Provide the (x, y) coordinate of the cell's center where the given text is located.  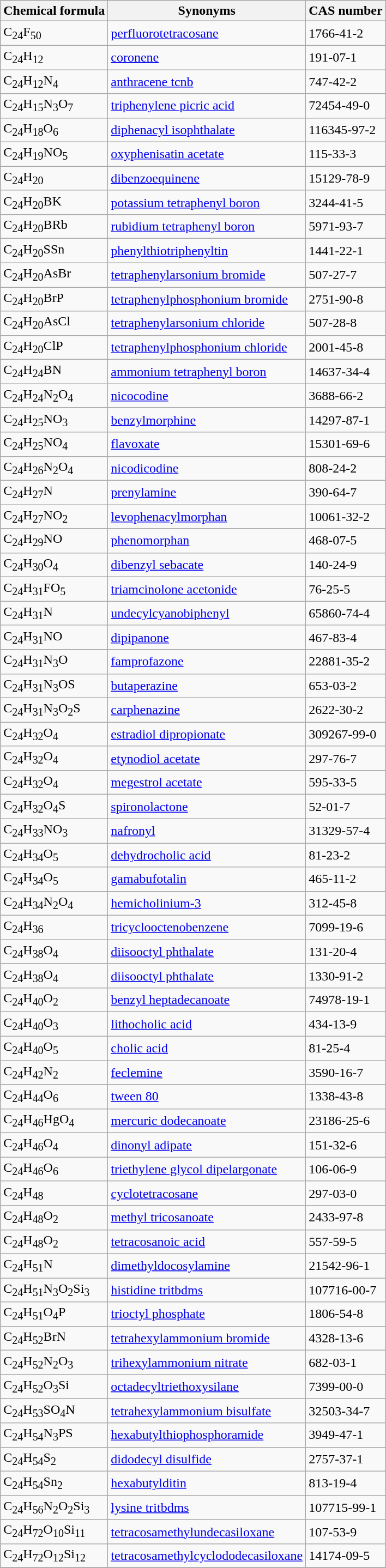
1441-22-1 (346, 251)
tetraphenylphosphonium bromide (207, 299)
C24H46O6 (55, 1169)
C24H52BrN (55, 1338)
116345-97-2 (346, 130)
rubidium tetraphenyl boron (207, 227)
23186-25-6 (346, 1121)
octadecyltriethoxysilane (207, 1387)
C24H25NO3 (55, 420)
507-28-8 (346, 323)
C24H40O3 (55, 1024)
2751-90-8 (346, 299)
trioctyl phosphate (207, 1314)
813-19-4 (346, 1483)
21542-96-1 (346, 1266)
C24H40O2 (55, 1000)
131-20-4 (346, 952)
C24H20BK (55, 202)
dibenzyl sebacate (207, 565)
C24H52O3Si (55, 1387)
tween 80 (207, 1097)
15301-69-6 (346, 444)
benzylmorphine (207, 420)
C24H72O12Si12 (55, 1555)
C24H53SO4N (55, 1410)
C24H54Sn2 (55, 1483)
famprofazone (207, 662)
C24H54N3PS (55, 1435)
14297-87-1 (346, 420)
tetraphenylarsonium chloride (207, 323)
3688-66-2 (346, 396)
4328-13-6 (346, 1338)
C24H24N2O4 (55, 396)
309267-99-0 (346, 734)
115-33-3 (346, 154)
2001-45-8 (346, 347)
C24H15N3O7 (55, 106)
C24H72O10Si11 (55, 1531)
3949-47-1 (346, 1435)
C24H12 (55, 57)
C24H46HgO4 (55, 1121)
C24H51N (55, 1266)
tetracosamethylundecasiloxane (207, 1531)
C24H31NO (55, 637)
C24F50 (55, 33)
cholic acid (207, 1048)
oxyphenisatin acetate (207, 154)
cyclotetracosane (207, 1193)
65860-74-4 (346, 613)
72454-49-0 (346, 106)
C24H40O5 (55, 1048)
diphenacyl isophthalate (207, 130)
trihexylammonium nitrate (207, 1363)
C24H18O6 (55, 130)
557-59-5 (346, 1242)
potassium tetraphenyl boron (207, 202)
15129-78-9 (346, 178)
didodecyl disulfide (207, 1459)
1766-41-2 (346, 33)
dimethyldocosylamine (207, 1266)
52-01-7 (346, 807)
C24H24BN (55, 372)
808-24-2 (346, 468)
estradiol dipropionate (207, 734)
perfluorotetracosane (207, 33)
C24H27NO2 (55, 517)
C24H25NO4 (55, 444)
C24H31N3O (55, 662)
C24H31FO5 (55, 589)
C24H29NO (55, 541)
CAS number (346, 11)
3244-41-5 (346, 202)
lithocholic acid (207, 1024)
dipipanone (207, 637)
C24H34N2O4 (55, 903)
hemicholinium-3 (207, 903)
tetrahexylammonium bromide (207, 1338)
nicocodine (207, 396)
dehydrocholic acid (207, 855)
2622-30-2 (346, 710)
tetraphenylarsonium bromide (207, 275)
C24H32O4S (55, 807)
C24H19NO5 (55, 154)
C24H20AsBr (55, 275)
14174-09-5 (346, 1555)
C24H51O4P (55, 1314)
390-64-7 (346, 492)
682-03-1 (346, 1363)
151-32-6 (346, 1145)
107-53-9 (346, 1531)
butaperazine (207, 686)
spironolactone (207, 807)
undecylcyanobiphenyl (207, 613)
tetrahexylammonium bisulfate (207, 1410)
hexabutylthiophosphoramide (207, 1435)
C24H46O4 (55, 1145)
C24H31N (55, 613)
C24H52N2O3 (55, 1363)
C24H20BrP (55, 299)
7099-19-6 (346, 928)
methyl tricosanoate (207, 1218)
mercuric dodecanoate (207, 1121)
C24H20 (55, 178)
C24H30O4 (55, 565)
feclemine (207, 1073)
triamcinolone acetonide (207, 589)
tetracosanoic acid (207, 1242)
triethylene glycol dipelargonate (207, 1169)
dibenzoequinene (207, 178)
tricyclooctenobenzene (207, 928)
C24H56N2O2Si3 (55, 1508)
2433-97-8 (346, 1218)
465-11-2 (346, 879)
triphenylene picric acid (207, 106)
140-24-9 (346, 565)
flavoxate (207, 444)
C24H54S2 (55, 1459)
C24H20SSn (55, 251)
76-25-5 (346, 589)
anthracene tcnb (207, 82)
ammonium tetraphenyl boron (207, 372)
1338-43-8 (346, 1097)
nicodicodine (207, 468)
C24H48 (55, 1193)
C24H44O6 (55, 1097)
nafronyl (207, 831)
1806-54-8 (346, 1314)
carphenazine (207, 710)
coronene (207, 57)
tetracosamethylcyclododecasiloxane (207, 1555)
297-76-7 (346, 758)
2757-37-1 (346, 1459)
lysine tritbdms (207, 1508)
5971-93-7 (346, 227)
107716-00-7 (346, 1290)
C24H33NO3 (55, 831)
74978-19-1 (346, 1000)
14637-34-4 (346, 372)
histidine tritbdms (207, 1290)
81-23-2 (346, 855)
gamabufotalin (207, 879)
Synonyms (207, 11)
595-33-5 (346, 782)
434-13-9 (346, 1024)
653-03-2 (346, 686)
etynodiol acetate (207, 758)
22881-35-2 (346, 662)
C24H20ClP (55, 347)
81-25-4 (346, 1048)
prenylamine (207, 492)
507-27-7 (346, 275)
312-45-8 (346, 903)
C24H20AsCl (55, 323)
phenylthiotriphenyltin (207, 251)
dinonyl adipate (207, 1145)
tetraphenylphosphonium chloride (207, 347)
C24H20BRb (55, 227)
C24H31N3O2S (55, 710)
C24H12N4 (55, 82)
107715-99-1 (346, 1508)
C24H51N3O2Si3 (55, 1290)
C24H26N2O4 (55, 468)
levophenacylmorphan (207, 517)
31329-57-4 (346, 831)
C24H36 (55, 928)
191-07-1 (346, 57)
C24H27N (55, 492)
106-06-9 (346, 1169)
C24H31N3OS (55, 686)
hexabutylditin (207, 1483)
10061-32-2 (346, 517)
467-83-4 (346, 637)
747-42-2 (346, 82)
297-03-0 (346, 1193)
1330-91-2 (346, 976)
megestrol acetate (207, 782)
benzyl heptadecanoate (207, 1000)
468-07-5 (346, 541)
C24H42N2 (55, 1073)
7399-00-0 (346, 1387)
phenomorphan (207, 541)
32503-34-7 (346, 1410)
Chemical formula (55, 11)
3590-16-7 (346, 1073)
